Output the [x, y] coordinate of the center of the cell containing the given text.  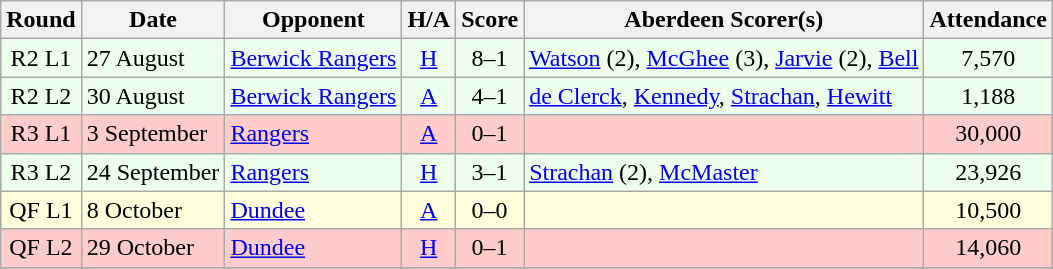
Date [153, 20]
Attendance [988, 20]
24 September [153, 172]
0–0 [490, 210]
1,188 [988, 96]
8 October [153, 210]
R3 L2 [41, 172]
Round [41, 20]
QF L2 [41, 248]
10,500 [988, 210]
de Clerck, Kennedy, Strachan, Hewitt [724, 96]
Watson (2), McGhee (3), Jarvie (2), Bell [724, 58]
QF L1 [41, 210]
4–1 [490, 96]
27 August [153, 58]
Score [490, 20]
Strachan (2), McMaster [724, 172]
30 August [153, 96]
23,926 [988, 172]
30,000 [988, 134]
3–1 [490, 172]
29 October [153, 248]
Aberdeen Scorer(s) [724, 20]
3 September [153, 134]
8–1 [490, 58]
R2 L2 [41, 96]
R2 L1 [41, 58]
7,570 [988, 58]
H/A [429, 20]
Opponent [314, 20]
14,060 [988, 248]
R3 L1 [41, 134]
